Pinpoint the cell where the given text exists, returning its (X, Y) midpoint coordinate. 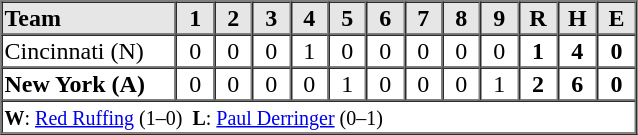
3 (271, 18)
R (538, 18)
Cincinnati (N) (90, 50)
5 (347, 18)
7 (423, 18)
H (578, 18)
Team (90, 18)
8 (461, 18)
New York (A) (90, 84)
E (616, 18)
9 (499, 18)
W: Red Ruffing (1–0) L: Paul Derringer (0–1) (319, 116)
